Determine the (x, y) coordinate at the center of the cell enclosing the given text.  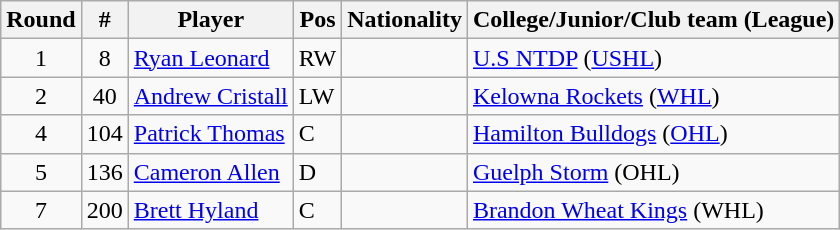
Kelowna Rockets (WHL) (653, 96)
Nationality (405, 20)
D (317, 172)
Patrick Thomas (210, 134)
5 (41, 172)
8 (104, 58)
Brett Hyland (210, 210)
2 (41, 96)
4 (41, 134)
200 (104, 210)
7 (41, 210)
Brandon Wheat Kings (WHL) (653, 210)
136 (104, 172)
College/Junior/Club team (League) (653, 20)
40 (104, 96)
# (104, 20)
Ryan Leonard (210, 58)
Round (41, 20)
RW (317, 58)
Andrew Cristall (210, 96)
Guelph Storm (OHL) (653, 172)
Pos (317, 20)
U.S NTDP (USHL) (653, 58)
LW (317, 96)
Hamilton Bulldogs (OHL) (653, 134)
Cameron Allen (210, 172)
104 (104, 134)
1 (41, 58)
Player (210, 20)
